Detect which cell encompasses the target text, then output its [x, y] center coordinate. 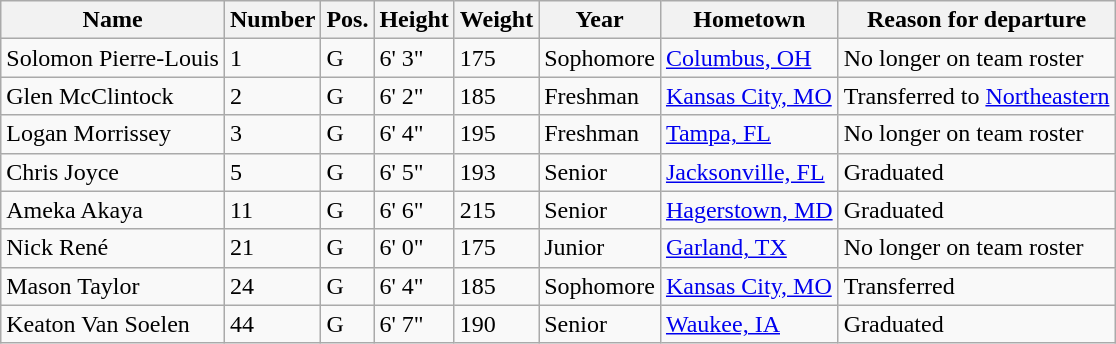
6' 7" [414, 324]
11 [272, 210]
Reason for departure [976, 20]
3 [272, 134]
Keaton Van Soelen [113, 324]
Junior [600, 248]
Chris Joyce [113, 172]
Transferred to Northeastern [976, 96]
Transferred [976, 286]
195 [496, 134]
6' 6" [414, 210]
Solomon Pierre-Louis [113, 58]
Year [600, 20]
Logan Morrissey [113, 134]
1 [272, 58]
193 [496, 172]
24 [272, 286]
6' 5" [414, 172]
190 [496, 324]
Ameka Akaya [113, 210]
Jacksonville, FL [749, 172]
Hagerstown, MD [749, 210]
Hometown [749, 20]
Garland, TX [749, 248]
21 [272, 248]
Pos. [348, 20]
6' 3" [414, 58]
6' 0" [414, 248]
Waukee, IA [749, 324]
5 [272, 172]
Columbus, OH [749, 58]
Height [414, 20]
Number [272, 20]
Nick René [113, 248]
Glen McClintock [113, 96]
Mason Taylor [113, 286]
215 [496, 210]
44 [272, 324]
Weight [496, 20]
Name [113, 20]
Tampa, FL [749, 134]
6' 2" [414, 96]
2 [272, 96]
